Detect which cell encompasses the target text, then output its [X, Y] center coordinate. 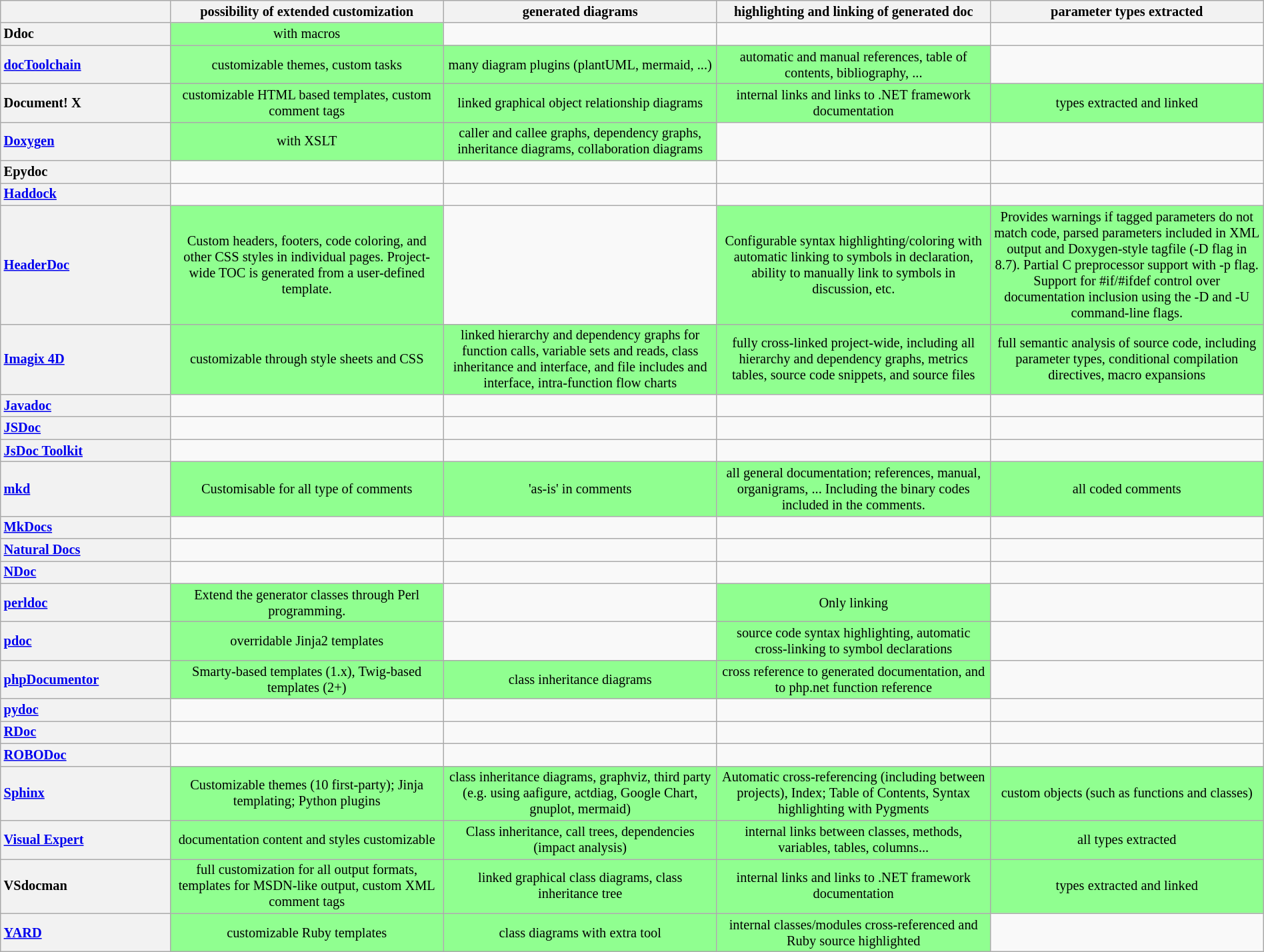
mkd [85, 489]
custom objects (such as functions and classes) [1127, 793]
Ddoc [85, 34]
phpDocumentor [85, 679]
ROBODoc [85, 755]
VSdocman [85, 886]
internal classes/modules cross-referenced and Ruby source highlighted [853, 933]
MkDocs [85, 527]
customizable through style sheets and CSS [307, 359]
full semantic analysis of source code, including parameter types, conditional compilation directives, macro expansions [1127, 359]
highlighting and linking of generated doc [853, 11]
overridable Jinja2 templates [307, 641]
NDoc [85, 572]
class inheritance diagrams, graphviz, third party (e.g. using aafigure, actdiag, Google Chart, gnuplot, mermaid) [580, 793]
perldoc [85, 603]
'as-is' in comments [580, 489]
linked graphical class diagrams, class inheritance tree [580, 886]
with XSLT [307, 141]
customizable Ruby templates [307, 933]
possibility of extended customization [307, 11]
Epydoc [85, 172]
Natural Docs [85, 550]
Configurable syntax highlighting/coloring with automatic linking to symbols in declaration, ability to manually link to symbols in discussion, etc. [853, 265]
customizable HTML based templates, custom comment tags [307, 103]
Document! X [85, 103]
YARD [85, 933]
caller and callee graphs, dependency graphs, inheritance diagrams, collaboration diagrams [580, 141]
Customizable themes (10 first-party); Jinja templating; Python plugins [307, 793]
Smarty-based templates (1.x), Twig-based templates (2+) [307, 679]
Class inheritance, call trees, dependencies (impact analysis) [580, 839]
RDoc [85, 732]
linked graphical object relationship diagrams [580, 103]
Imagix 4D [85, 359]
customizable themes, custom tasks [307, 65]
automatic and manual references, table of contents, bibliography, ... [853, 65]
Automatic cross-referencing (including between projects), Index; Table of Contents, Syntax highlighting with Pygments [853, 793]
source code syntax highlighting, automatic cross-linking to symbol declarations [853, 641]
Javadoc [85, 405]
cross reference to generated documentation, and to php.net function reference [853, 679]
Customisable for all type of comments [307, 489]
Custom headers, footers, code coloring, and other CSS styles in individual pages. Project-wide TOC is generated from a user-defined template. [307, 265]
all coded comments [1127, 489]
pdoc [85, 641]
Sphinx [85, 793]
many diagram plugins (plantUML, mermaid, ...) [580, 65]
fully cross-linked project-wide, including all hierarchy and dependency graphs, metrics tables, source code snippets, and source files [853, 359]
Visual Expert [85, 839]
class diagrams with extra tool [580, 933]
generated diagrams [580, 11]
Doxygen [85, 141]
JSDoc [85, 428]
class inheritance diagrams [580, 679]
internal links between classes, methods, variables, tables, columns... [853, 839]
with macros [307, 34]
parameter types extracted [1127, 11]
docToolchain [85, 65]
full customization for all output formats, templates for MSDN-like output, custom XML comment tags [307, 886]
Only linking [853, 603]
documentation content and styles customizable [307, 839]
HeaderDoc [85, 265]
all general documentation; references, manual, organigrams, ... Including the binary codes included in the comments. [853, 489]
all types extracted [1127, 839]
pydoc [85, 710]
Extend the generator classes through Perl programming. [307, 603]
Haddock [85, 194]
JsDoc Toolkit [85, 451]
